Identify which cell holds the provided text, then report its (x, y) central coordinate. 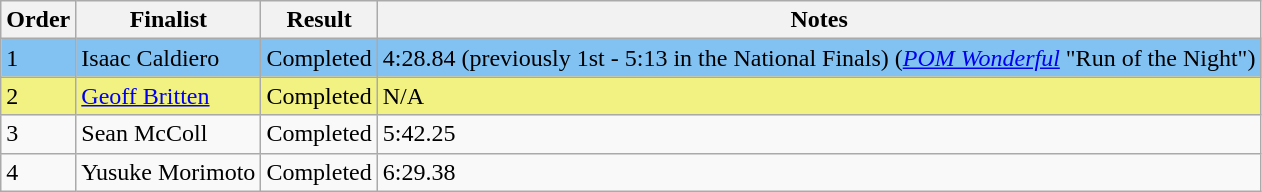
Geoff Britten (168, 96)
Yusuke Morimoto (168, 172)
N/A (819, 96)
Result (319, 20)
5:42.25 (819, 134)
4 (38, 172)
6:29.38 (819, 172)
Isaac Caldiero (168, 58)
4:28.84 (previously 1st - 5:13 in the National Finals) (POM Wonderful "Run of the Night") (819, 58)
Finalist (168, 20)
1 (38, 58)
2 (38, 96)
Order (38, 20)
3 (38, 134)
Sean McColl (168, 134)
Notes (819, 20)
